Find where the given text appears and provide that cell's center as (X, Y) coordinate. 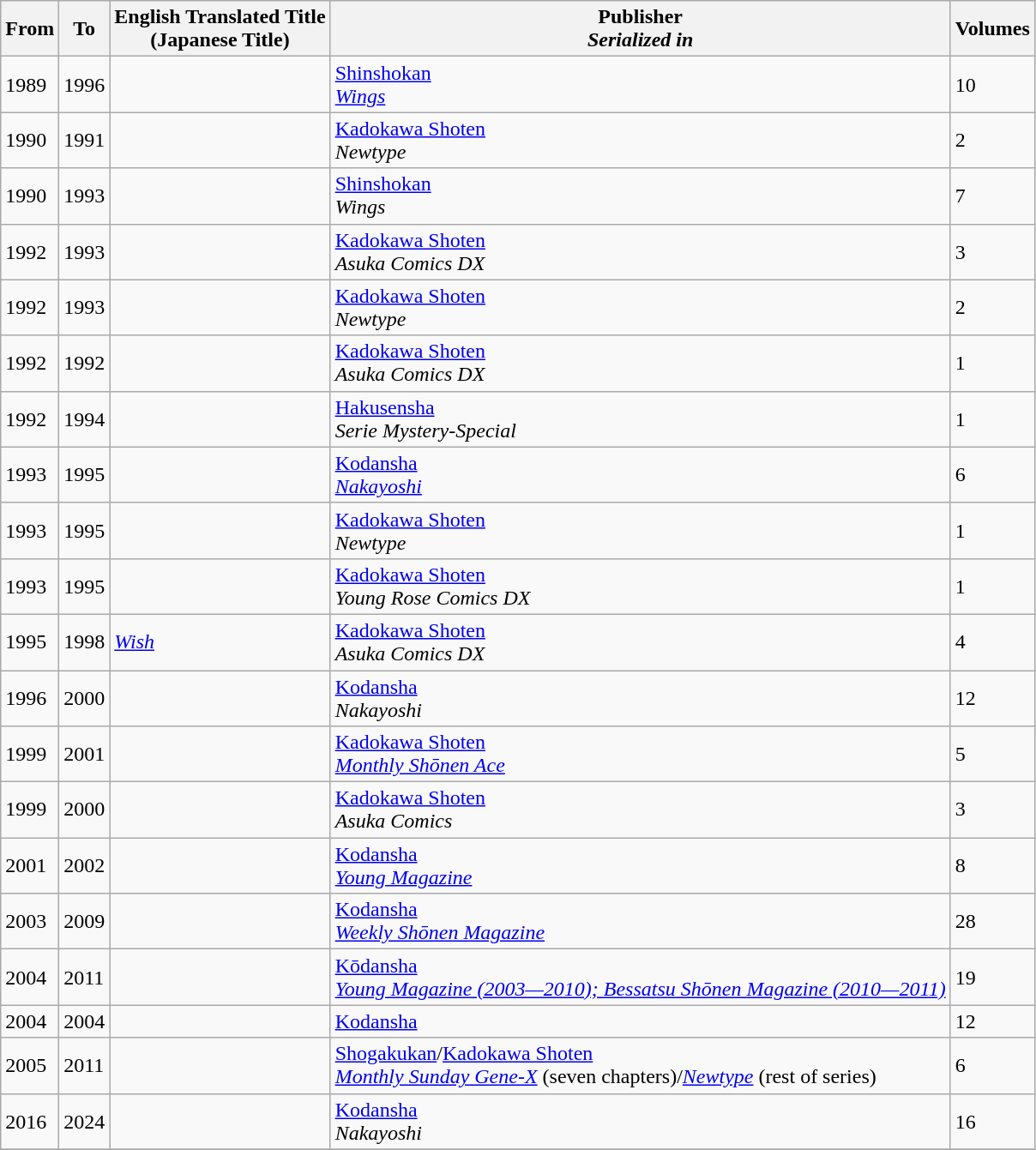
Wish (220, 641)
2003 (30, 921)
10 (992, 84)
To (84, 29)
19 (992, 978)
1991 (84, 141)
Kadokawa ShotenMonthly Shōnen Ace (640, 755)
28 (992, 921)
1998 (84, 641)
2002 (84, 866)
KodanshaYoung Magazine (640, 866)
Volumes (992, 29)
KodanshaWeekly Shōnen Magazine (640, 921)
English Translated Title(Japanese Title) (220, 29)
From (30, 29)
2005 (30, 1065)
5 (992, 755)
HakusenshaSerie Mystery-Special (640, 418)
Kadokawa ShotenYoung Rose Comics DX (640, 587)
7 (992, 196)
Kadokawa ShotenAsuka Comics (640, 810)
Kōdansha Young Magazine (2003—2010); Bessatsu Shōnen Magazine (2010—2011) (640, 978)
1989 (30, 84)
4 (992, 641)
2009 (84, 921)
8 (992, 866)
2016 (30, 1122)
PublisherSerialized in (640, 29)
1994 (84, 418)
16 (992, 1122)
Kodansha (640, 1021)
Shogakukan/Kadokawa ShotenMonthly Sunday Gene-X (seven chapters)/Newtype (rest of series) (640, 1065)
2024 (84, 1122)
